Find where the given text appears and provide that cell's center as [x, y] coordinate. 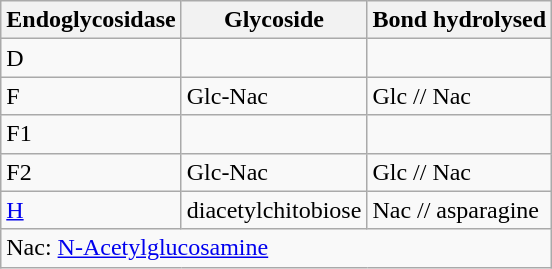
F [91, 96]
Nac // asparagine [460, 210]
F1 [91, 134]
Glycoside [274, 20]
diacetylchitobiose [274, 210]
Endoglycosidase [91, 20]
Bond hydrolysed [460, 20]
Nac: N-Acetylglucosamine [276, 248]
D [91, 58]
H [91, 210]
F2 [91, 172]
